Detect which cell encompasses the target text, then output its [X, Y] center coordinate. 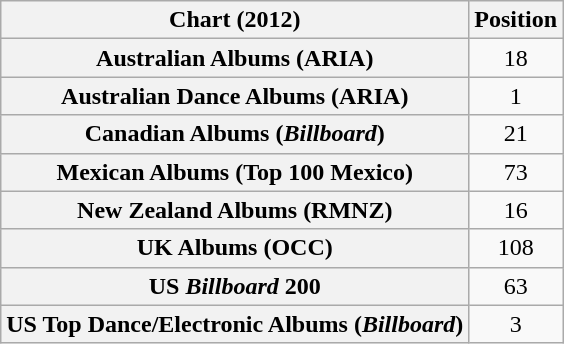
Canadian Albums (Billboard) [235, 134]
21 [516, 134]
Australian Dance Albums (ARIA) [235, 96]
Chart (2012) [235, 20]
63 [516, 286]
73 [516, 172]
UK Albums (OCC) [235, 248]
18 [516, 58]
108 [516, 248]
3 [516, 324]
US Billboard 200 [235, 286]
Australian Albums (ARIA) [235, 58]
16 [516, 210]
1 [516, 96]
New Zealand Albums (RMNZ) [235, 210]
US Top Dance/Electronic Albums (Billboard) [235, 324]
Position [516, 20]
Mexican Albums (Top 100 Mexico) [235, 172]
